For the text-containing cell, return its midpoint in (X, Y) coordinate format. 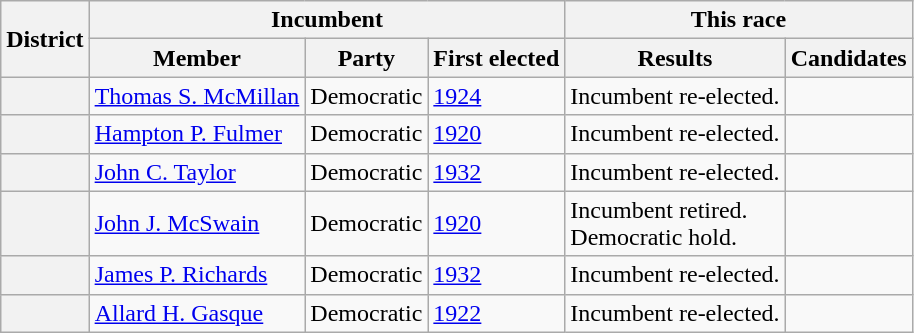
Thomas S. McMillan (197, 96)
James P. Richards (197, 275)
Incumbent retired.Democratic hold. (675, 224)
Incumbent (327, 20)
John J. McSwain (197, 224)
1922 (496, 313)
Results (675, 58)
This race (738, 20)
District (45, 39)
Member (197, 58)
Candidates (848, 58)
First elected (496, 58)
Party (366, 58)
John C. Taylor (197, 172)
Hampton P. Fulmer (197, 134)
1924 (496, 96)
Allard H. Gasque (197, 313)
